Scan for the cell matching the given text and deliver its (x, y) coordinate at center. 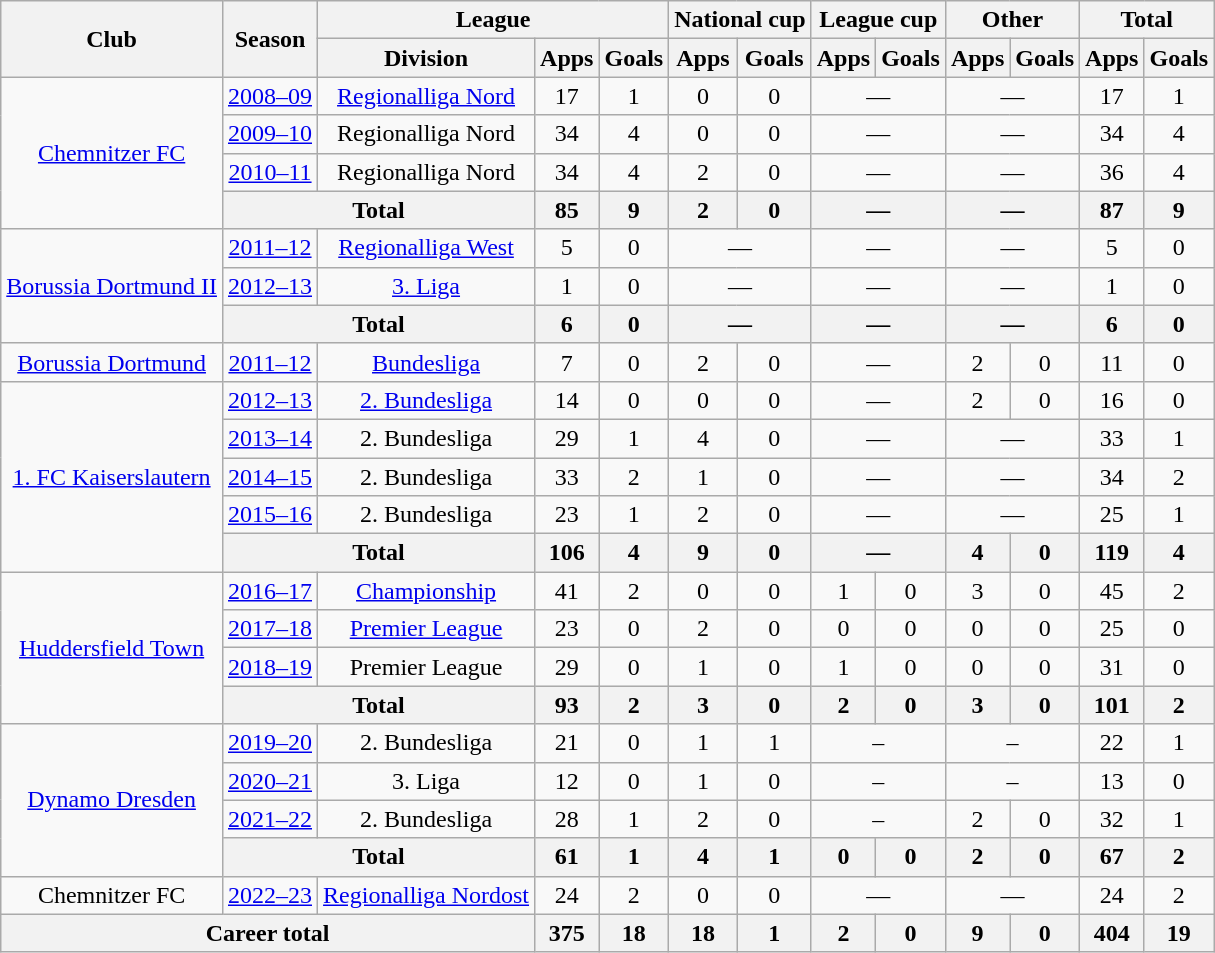
2013–14 (270, 438)
Championship (426, 591)
Other (1012, 20)
Dynamo Dresden (112, 800)
Regionalliga West (426, 248)
Career total (268, 933)
Borussia Dortmund II (112, 286)
Division (426, 58)
Borussia Dortmund (112, 362)
National cup (740, 20)
85 (567, 210)
1. FC Kaiserslautern (112, 476)
11 (1112, 362)
404 (1112, 933)
14 (567, 400)
28 (567, 819)
13 (1112, 781)
61 (567, 857)
2021–22 (270, 819)
31 (1112, 667)
87 (1112, 210)
Regionalliga Nordost (426, 895)
12 (567, 781)
32 (1112, 819)
67 (1112, 857)
2008–09 (270, 96)
93 (567, 705)
7 (567, 362)
2019–20 (270, 743)
2015–16 (270, 515)
45 (1112, 591)
41 (567, 591)
2009–10 (270, 134)
36 (1112, 172)
2017–18 (270, 629)
2016–17 (270, 591)
2018–19 (270, 667)
375 (567, 933)
Bundesliga (426, 362)
League (494, 20)
22 (1112, 743)
21 (567, 743)
19 (1179, 933)
2014–15 (270, 477)
2010–11 (270, 172)
106 (567, 553)
2022–23 (270, 895)
Season (270, 39)
Club (112, 39)
119 (1112, 553)
Huddersfield Town (112, 648)
2020–21 (270, 781)
16 (1112, 400)
101 (1112, 705)
League cup (878, 20)
